From the cell containing the given text, extract its center point as [X, Y] coordinate. 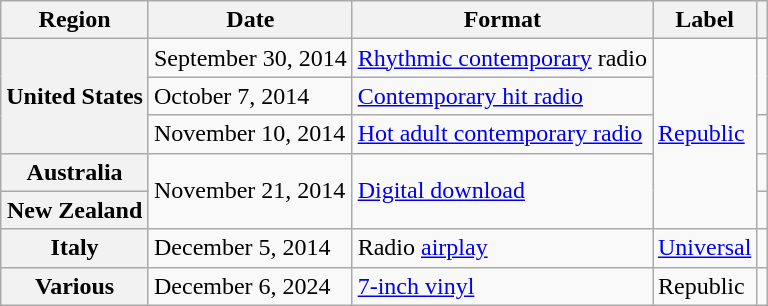
Radio airplay [502, 248]
Australia [75, 172]
November 21, 2014 [250, 191]
Format [502, 20]
October 7, 2014 [250, 96]
Italy [75, 248]
Label [704, 20]
Rhythmic contemporary radio [502, 58]
New Zealand [75, 210]
7-inch vinyl [502, 286]
December 5, 2014 [250, 248]
December 6, 2024 [250, 286]
Various [75, 286]
Date [250, 20]
September 30, 2014 [250, 58]
Contemporary hit radio [502, 96]
United States [75, 96]
November 10, 2014 [250, 134]
Universal [704, 248]
Hot adult contemporary radio [502, 134]
Region [75, 20]
Digital download [502, 191]
